Output the (x, y) coordinate of the center of the cell containing the given text.  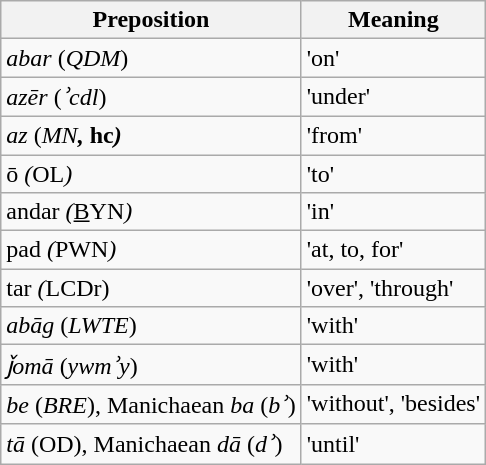
ō (OL) (151, 173)
be (BRE), Manichaean ba (bʾ) (151, 404)
'without', 'besides' (393, 404)
Preposition (151, 20)
ǰomā (ywmʾy) (151, 365)
'until' (393, 444)
azēr (ʾcdl) (151, 97)
abar (QDM) (151, 58)
andar (BYN) (151, 212)
'to' (393, 173)
'on' (393, 58)
'over', 'through' (393, 288)
'from' (393, 135)
tā (OD), Manichaean dā (dʾ) (151, 444)
pad (PWN) (151, 250)
'at, to, for' (393, 250)
abāg (LWTE) (151, 326)
az (MN, hc) (151, 135)
Meaning (393, 20)
'under' (393, 97)
tar (LCDr) (151, 288)
'in' (393, 212)
